Return (x, y) of the center of cell containing provided text 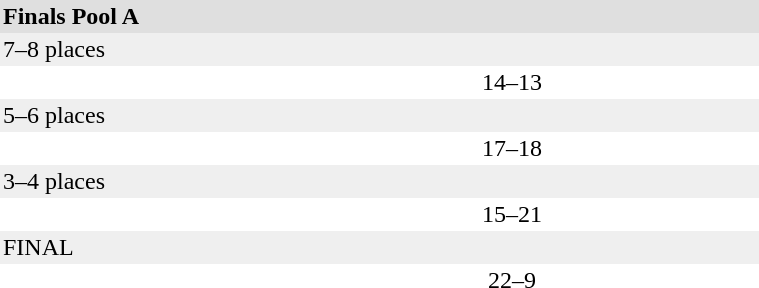
5–6 places (379, 116)
7–8 places (379, 50)
FINAL (379, 248)
15–21 (512, 214)
Finals Pool A (379, 16)
17–18 (512, 148)
3–4 places (379, 182)
14–13 (512, 82)
